Identify which cell holds the provided text, then report its [X, Y] central coordinate. 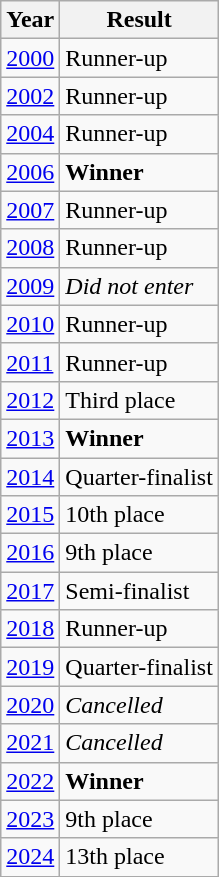
2020 [30, 705]
2017 [30, 591]
2010 [30, 324]
2009 [30, 286]
2004 [30, 134]
10th place [140, 515]
Semi-finalist [140, 591]
2012 [30, 400]
2023 [30, 819]
2008 [30, 248]
Year [30, 20]
2000 [30, 58]
Did not enter [140, 286]
2011 [30, 362]
2021 [30, 743]
Third place [140, 400]
2006 [30, 172]
2024 [30, 857]
2002 [30, 96]
2007 [30, 210]
2014 [30, 477]
2018 [30, 629]
Result [140, 20]
2016 [30, 553]
2015 [30, 515]
2022 [30, 781]
2019 [30, 667]
13th place [140, 857]
2013 [30, 438]
